Find where the given text appears and provide that cell's center as (X, Y) coordinate. 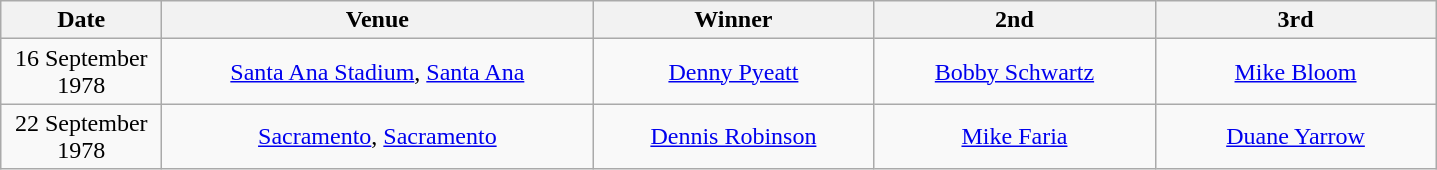
Dennis Robinson (734, 136)
3rd (1296, 20)
Duane Yarrow (1296, 136)
2nd (1014, 20)
16 September 1978 (82, 72)
22 September 1978 (82, 136)
Venue (378, 20)
Bobby Schwartz (1014, 72)
Santa Ana Stadium, Santa Ana (378, 72)
Mike Bloom (1296, 72)
Denny Pyeatt (734, 72)
Mike Faria (1014, 136)
Winner (734, 20)
Date (82, 20)
Sacramento, Sacramento (378, 136)
